Provide the [x, y] coordinate of the cell's center where the given text is located.  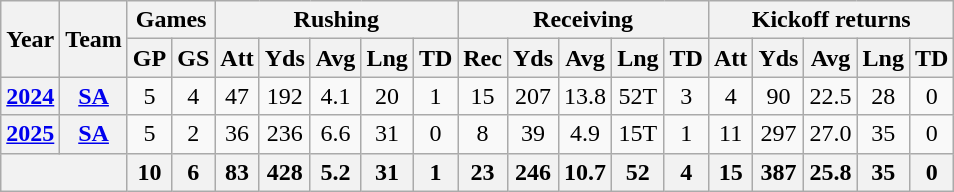
23 [483, 172]
4.1 [336, 96]
28 [883, 96]
10.7 [586, 172]
Team [94, 39]
11 [730, 134]
GS [194, 58]
Receiving [584, 20]
246 [532, 172]
3 [686, 96]
47 [237, 96]
387 [778, 172]
Year [30, 39]
236 [284, 134]
2025 [30, 134]
83 [237, 172]
90 [778, 96]
10 [149, 172]
52 [638, 172]
4.9 [586, 134]
22.5 [830, 96]
Games [170, 20]
25.8 [830, 172]
Kickoff returns [830, 20]
6 [194, 172]
Rec [483, 58]
36 [237, 134]
2 [194, 134]
39 [532, 134]
192 [284, 96]
8 [483, 134]
5.2 [336, 172]
Rushing [336, 20]
GP [149, 58]
297 [778, 134]
13.8 [586, 96]
2024 [30, 96]
428 [284, 172]
52T [638, 96]
6.6 [336, 134]
27.0 [830, 134]
15T [638, 134]
207 [532, 96]
20 [387, 96]
